Detect which cell encompasses the target text, then output its [x, y] center coordinate. 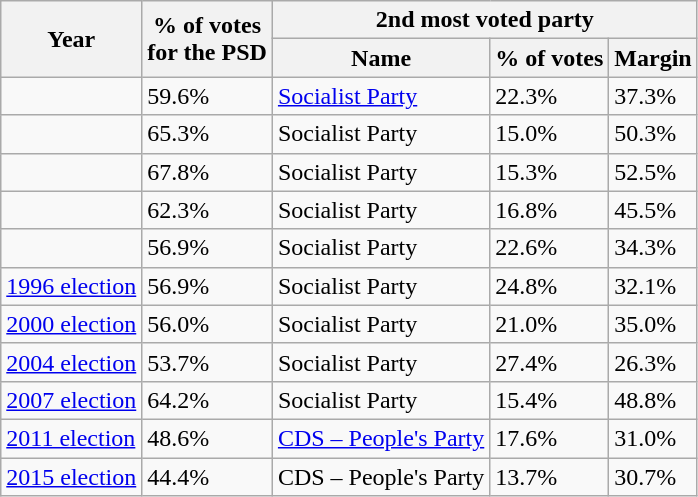
% of votes [550, 58]
2004 election [72, 362]
37.3% [653, 96]
67.8% [208, 172]
32.1% [653, 286]
64.2% [208, 400]
22.3% [550, 96]
2015 election [72, 477]
30.7% [653, 477]
62.3% [208, 210]
26.3% [653, 362]
56.0% [208, 324]
2000 election [72, 324]
Year [72, 39]
15.4% [550, 400]
48.8% [653, 400]
2nd most voted party [484, 20]
24.8% [550, 286]
45.5% [653, 210]
17.6% [550, 438]
34.3% [653, 248]
50.3% [653, 134]
31.0% [653, 438]
Margin [653, 58]
1996 election [72, 286]
59.6% [208, 96]
2011 election [72, 438]
27.4% [550, 362]
21.0% [550, 324]
22.6% [550, 248]
53.7% [208, 362]
% of votesfor the PSD [208, 39]
15.3% [550, 172]
2007 election [72, 400]
44.4% [208, 477]
52.5% [653, 172]
35.0% [653, 324]
Name [380, 58]
16.8% [550, 210]
15.0% [550, 134]
48.6% [208, 438]
13.7% [550, 477]
65.3% [208, 134]
